For the text-containing cell, return its midpoint in [x, y] coordinate format. 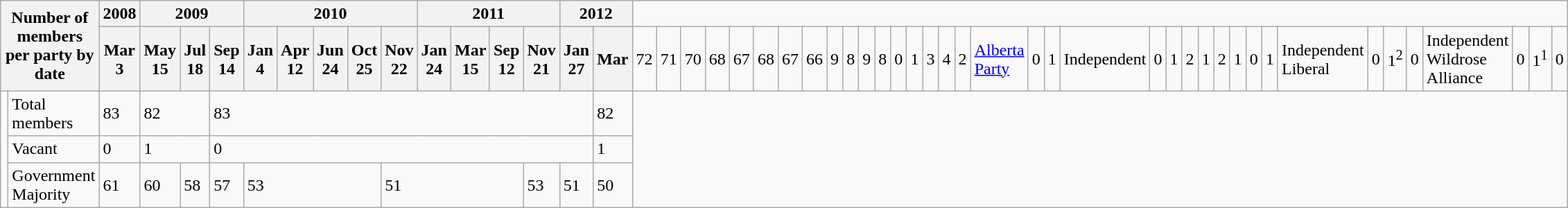
Oct 25 [364, 59]
Number of membersper party by date [50, 46]
58 [195, 184]
Sep 12 [506, 59]
May 15 [160, 59]
70 [693, 59]
Mar 15 [470, 59]
4 [947, 59]
Mar 3 [119, 59]
Government Majority [54, 184]
71 [668, 59]
Independent Liberal [1323, 59]
Alberta Party [1000, 59]
2012 [596, 14]
Nov 21 [541, 59]
3 [930, 59]
57 [227, 184]
61 [119, 184]
2008 [119, 14]
Jan 24 [434, 59]
Total members [54, 114]
Independent [1105, 59]
Independent Wildrose Alliance [1467, 59]
Vacant [54, 149]
60 [160, 184]
Nov 22 [399, 59]
Mar [613, 59]
Apr 12 [295, 59]
66 [814, 59]
12 [1395, 59]
Jul 18 [195, 59]
72 [645, 59]
Jan 27 [576, 59]
2011 [488, 14]
Jun 24 [331, 59]
50 [613, 184]
11 [1540, 59]
Sep 14 [227, 59]
2009 [191, 14]
Jan 4 [260, 59]
2010 [330, 14]
